Capture the cell that displays the provided text and extract its [X, Y] central coordinate. 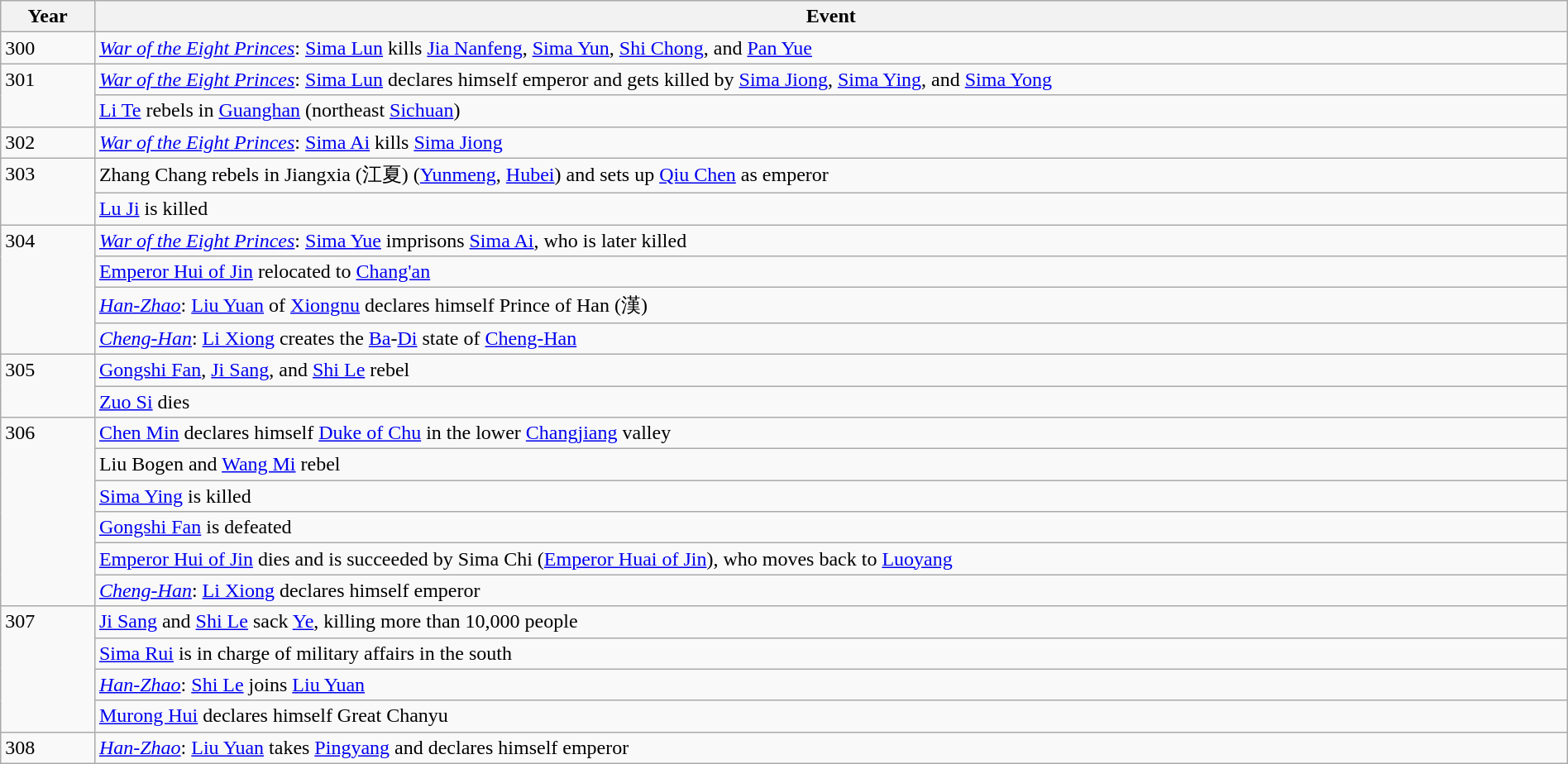
War of the Eight Princes: Sima Ai kills Sima Jiong [830, 142]
Cheng-Han: Li Xiong creates the Ba-Di state of Cheng-Han [830, 338]
307 [48, 669]
303 [48, 192]
Han-Zhao: Liu Yuan takes Pingyang and declares himself emperor [830, 747]
Event [830, 17]
Cheng-Han: Li Xiong declares himself emperor [830, 590]
Emperor Hui of Jin relocated to Chang'an [830, 272]
Chen Min declares himself Duke of Chu in the lower Changjiang valley [830, 433]
300 [48, 48]
Sima Ying is killed [830, 496]
Gongshi Fan, Ji Sang, and Shi Le rebel [830, 370]
Liu Bogen and Wang Mi rebel [830, 465]
304 [48, 289]
Ji Sang and Shi Le sack Ye, killing more than 10,000 people [830, 622]
306 [48, 512]
Sima Rui is in charge of military affairs in the south [830, 653]
308 [48, 747]
Han-Zhao: Liu Yuan of Xiongnu declares himself Prince of Han (漢) [830, 306]
Zhang Chang rebels in Jiangxia (江夏) (Yunmeng, Hubei) and sets up Qiu Chen as emperor [830, 175]
305 [48, 385]
Zuo Si dies [830, 401]
Han-Zhao: Shi Le joins Liu Yuan [830, 685]
Lu Ji is killed [830, 209]
Murong Hui declares himself Great Chanyu [830, 716]
War of the Eight Princes: Sima Yue imprisons Sima Ai, who is later killed [830, 241]
302 [48, 142]
Emperor Hui of Jin dies and is succeeded by Sima Chi (Emperor Huai of Jin), who moves back to Luoyang [830, 559]
War of the Eight Princes: Sima Lun declares himself emperor and gets killed by Sima Jiong, Sima Ying, and Sima Yong [830, 79]
Li Te rebels in Guanghan (northeast Sichuan) [830, 111]
Gongshi Fan is defeated [830, 528]
Year [48, 17]
301 [48, 95]
War of the Eight Princes: Sima Lun kills Jia Nanfeng, Sima Yun, Shi Chong, and Pan Yue [830, 48]
